Provide the [x, y] coordinate of the cell's center where the given text is located.  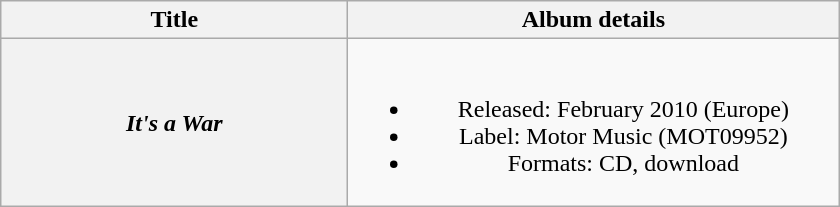
It's a War [174, 122]
Title [174, 20]
Released: February 2010 (Europe)Label: Motor Music (MOT09952)Formats: CD, download [594, 122]
Album details [594, 20]
